Return the [X, Y] coordinate for the center point of the cell that contains the specified text.  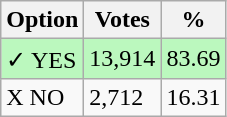
Option [42, 20]
% [194, 20]
13,914 [122, 59]
✓ YES [42, 59]
16.31 [194, 97]
Votes [122, 20]
2,712 [122, 97]
X NO [42, 97]
83.69 [194, 59]
